Find where the given text appears and provide that cell's center as (x, y) coordinate. 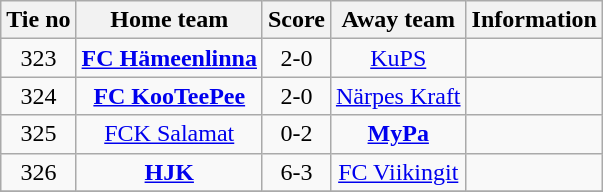
KuPS (398, 58)
Away team (398, 20)
FCK Salamat (169, 134)
FC Viikingit (398, 172)
0-2 (296, 134)
Närpes Kraft (398, 96)
Tie no (38, 20)
Score (296, 20)
324 (38, 96)
Information (534, 20)
323 (38, 58)
326 (38, 172)
6-3 (296, 172)
Home team (169, 20)
325 (38, 134)
FC Hämeenlinna (169, 58)
FC KooTeePee (169, 96)
MyPa (398, 134)
HJK (169, 172)
